Identify which cell holds the provided text, then report its [X, Y] central coordinate. 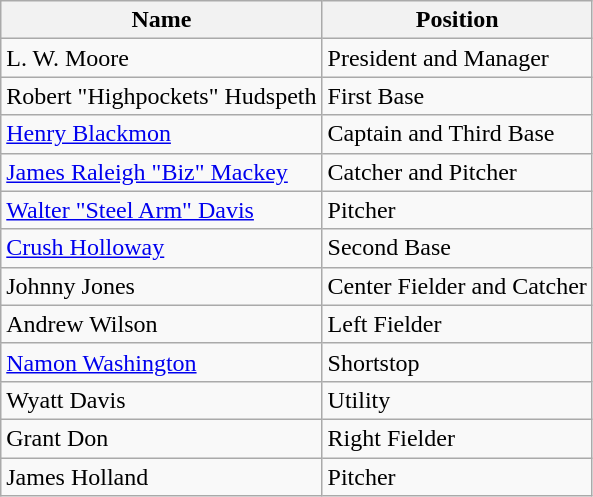
Walter "Steel Arm" Davis [162, 210]
Catcher and Pitcher [457, 172]
Center Fielder and Catcher [457, 286]
Andrew Wilson [162, 324]
Robert "Highpockets" Hudspeth [162, 96]
Henry Blackmon [162, 134]
Utility [457, 400]
Namon Washington [162, 362]
Wyatt Davis [162, 400]
Grant Don [162, 438]
President and Manager [457, 58]
Crush Holloway [162, 248]
Position [457, 20]
Captain and Third Base [457, 134]
L. W. Moore [162, 58]
Name [162, 20]
James Raleigh "Biz" Mackey [162, 172]
First Base [457, 96]
Shortstop [457, 362]
Second Base [457, 248]
Left Fielder [457, 324]
Right Fielder [457, 438]
James Holland [162, 477]
Johnny Jones [162, 286]
